From the cell containing the given text, extract its center point as (X, Y) coordinate. 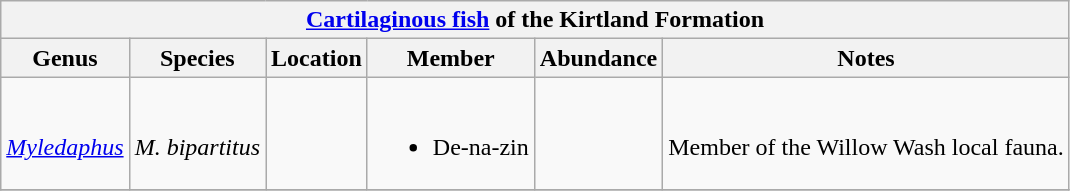
De-na-zin (450, 134)
Member (450, 58)
Myledaphus (65, 134)
Abundance (598, 58)
Genus (65, 58)
Location (317, 58)
Member of the Willow Wash local fauna. (866, 134)
Species (197, 58)
Cartilaginous fish of the Kirtland Formation (535, 20)
M. bipartitus (197, 134)
Notes (866, 58)
